For the text-containing cell, return its midpoint in [X, Y] coordinate format. 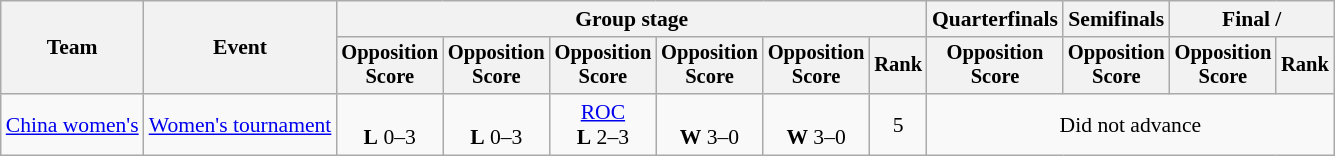
Group stage [632, 19]
Event [240, 48]
Semifinals [1116, 19]
ROCL 2–3 [604, 124]
Quarterfinals [995, 19]
5 [898, 124]
China women's [72, 124]
Team [72, 48]
Women's tournament [240, 124]
Final / [1252, 19]
Did not advance [1130, 124]
